For the text-containing cell, return its midpoint in [x, y] coordinate format. 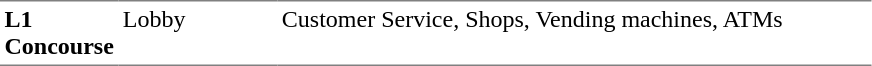
Lobby [198, 33]
L1Concourse [59, 33]
Customer Service, Shops, Vending machines, ATMs [574, 33]
